Search for the cell housing the specified text and yield its (X, Y) center coordinate. 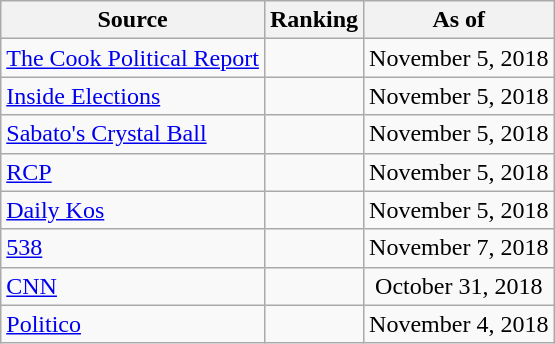
Source (133, 20)
Ranking (314, 20)
November 7, 2018 (459, 248)
CNN (133, 286)
538 (133, 248)
As of (459, 20)
October 31, 2018 (459, 286)
Sabato's Crystal Ball (133, 134)
Daily Kos (133, 210)
The Cook Political Report (133, 58)
Politico (133, 324)
Inside Elections (133, 96)
RCP (133, 172)
November 4, 2018 (459, 324)
